Extract the (x, y) coordinate from the center of the cell holding the provided text.  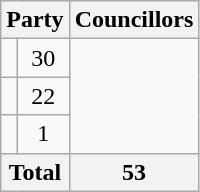
30 (43, 58)
1 (43, 134)
Total (35, 172)
Party (35, 20)
22 (43, 96)
53 (134, 172)
Councillors (134, 20)
